Capture the cell that displays the provided text and extract its (X, Y) central coordinate. 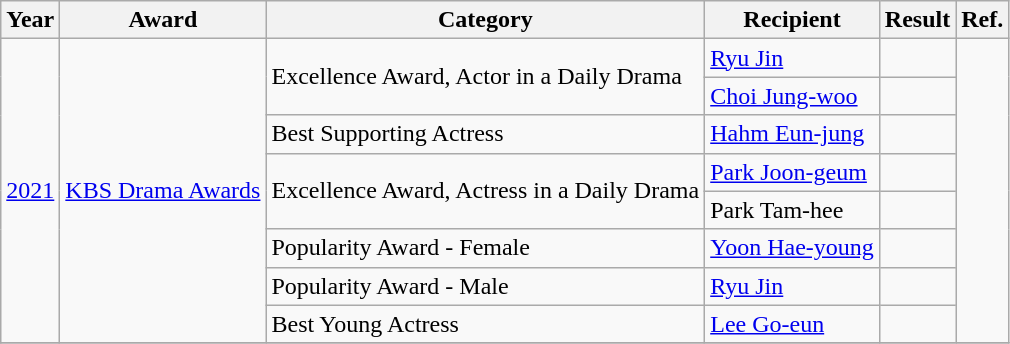
Popularity Award - Female (486, 248)
Result (917, 20)
Year (30, 20)
KBS Drama Awards (163, 191)
2021 (30, 191)
Best Young Actress (486, 324)
Park Tam-hee (792, 210)
Excellence Award, Actress in a Daily Drama (486, 191)
Best Supporting Actress (486, 134)
Choi Jung-woo (792, 96)
Ref. (982, 20)
Category (486, 20)
Popularity Award - Male (486, 286)
Award (163, 20)
Park Joon-geum (792, 172)
Recipient (792, 20)
Hahm Eun-jung (792, 134)
Excellence Award, Actor in a Daily Drama (486, 77)
Lee Go-eun (792, 324)
Yoon Hae-young (792, 248)
